Determine the [X, Y] coordinate at the center of the cell enclosing the given text.  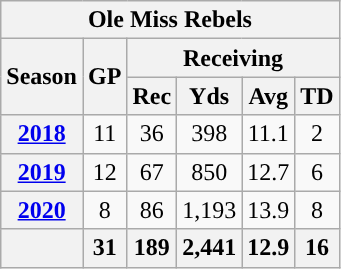
11 [104, 134]
2018 [42, 134]
67 [152, 172]
Avg [268, 96]
Receiving [233, 58]
12 [104, 172]
2019 [42, 172]
Rec [152, 96]
2020 [42, 210]
12.7 [268, 172]
Yds [210, 96]
11.1 [268, 134]
36 [152, 134]
13.9 [268, 210]
86 [152, 210]
GP [104, 77]
398 [210, 134]
Season [42, 77]
2 [317, 134]
16 [317, 248]
6 [317, 172]
31 [104, 248]
2,441 [210, 248]
1,193 [210, 210]
TD [317, 96]
12.9 [268, 248]
189 [152, 248]
Ole Miss Rebels [170, 20]
850 [210, 172]
